Extract the (X, Y) coordinate from the center of the cell holding the provided text.  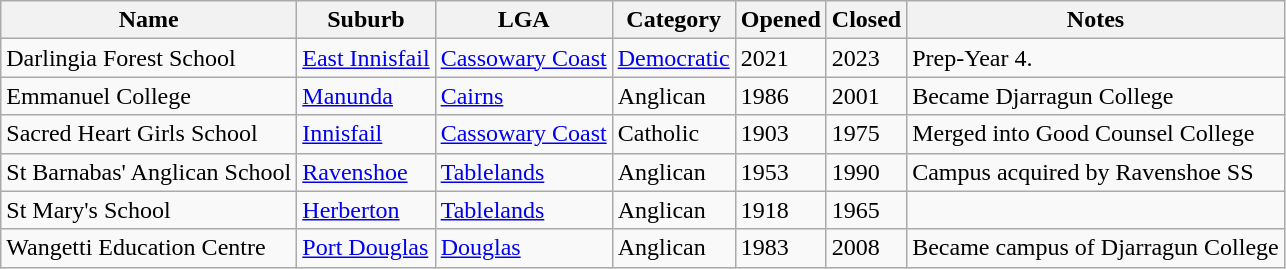
Innisfail (366, 134)
Merged into Good Counsel College (1096, 134)
Category (674, 20)
Sacred Heart Girls School (149, 134)
Manunda (366, 96)
Cairns (524, 96)
1990 (866, 172)
St Barnabas' Anglican School (149, 172)
Darlingia Forest School (149, 58)
Became campus of Djarragun College (1096, 248)
LGA (524, 20)
Wangetti Education Centre (149, 248)
Notes (1096, 20)
Suburb (366, 20)
1953 (780, 172)
1903 (780, 134)
2021 (780, 58)
1983 (780, 248)
Emmanuel College (149, 96)
Prep-Year 4. (1096, 58)
St Mary's School (149, 210)
2008 (866, 248)
1975 (866, 134)
Campus acquired by Ravenshoe SS (1096, 172)
East Innisfail (366, 58)
Ravenshoe (366, 172)
Herberton (366, 210)
1965 (866, 210)
1918 (780, 210)
2001 (866, 96)
Port Douglas (366, 248)
Opened (780, 20)
Became Djarragun College (1096, 96)
Catholic (674, 134)
Closed (866, 20)
2023 (866, 58)
Name (149, 20)
Democratic (674, 58)
1986 (780, 96)
Douglas (524, 248)
